Provide the [x, y] coordinate of the cell's center where the given text is located.  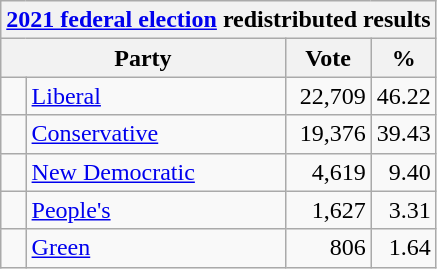
3.31 [404, 210]
New Democratic [156, 172]
Party [143, 58]
46.22 [404, 96]
1.64 [404, 248]
806 [328, 248]
People's [156, 210]
Green [156, 248]
Liberal [156, 96]
1,627 [328, 210]
Conservative [156, 134]
4,619 [328, 172]
9.40 [404, 172]
19,376 [328, 134]
Vote [328, 58]
2021 federal election redistributed results [218, 20]
% [404, 58]
22,709 [328, 96]
39.43 [404, 134]
